Extract the [x, y] coordinate from the center of the cell holding the provided text.  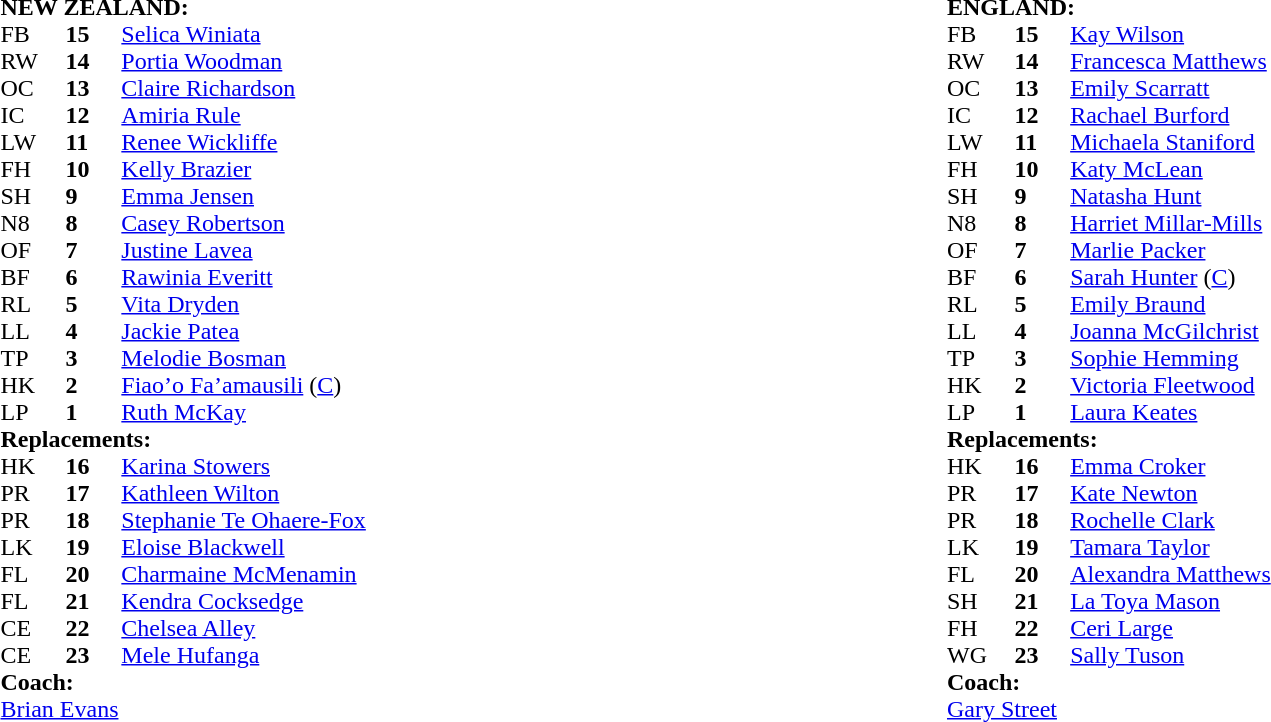
Claire Richardson [326, 88]
Emma Jensen [326, 196]
Fiao’o Fa’amausili (C) [326, 386]
Renee Wickliffe [326, 142]
Casey Robertson [326, 224]
Justine Lavea [326, 250]
Replacements: [470, 440]
Coach: [470, 682]
Kelly Brazier [326, 170]
Kendra Cocksedge [326, 602]
Selica Winiata [326, 34]
Kathleen Wilton [326, 494]
Amiria Rule [326, 116]
Rawinia Everitt [326, 278]
Karina Stowers [326, 466]
Charmaine McMenamin [326, 574]
Eloise Blackwell [326, 548]
WG [980, 656]
Ruth McKay [326, 412]
Mele Hufanga [326, 656]
Stephanie Te Ohaere-Fox [326, 520]
Melodie Bosman [326, 358]
Chelsea Alley [326, 628]
Portia Woodman [326, 62]
Jackie Patea [326, 332]
Vita Dryden [326, 304]
